Return [X, Y] of the center of cell containing provided text 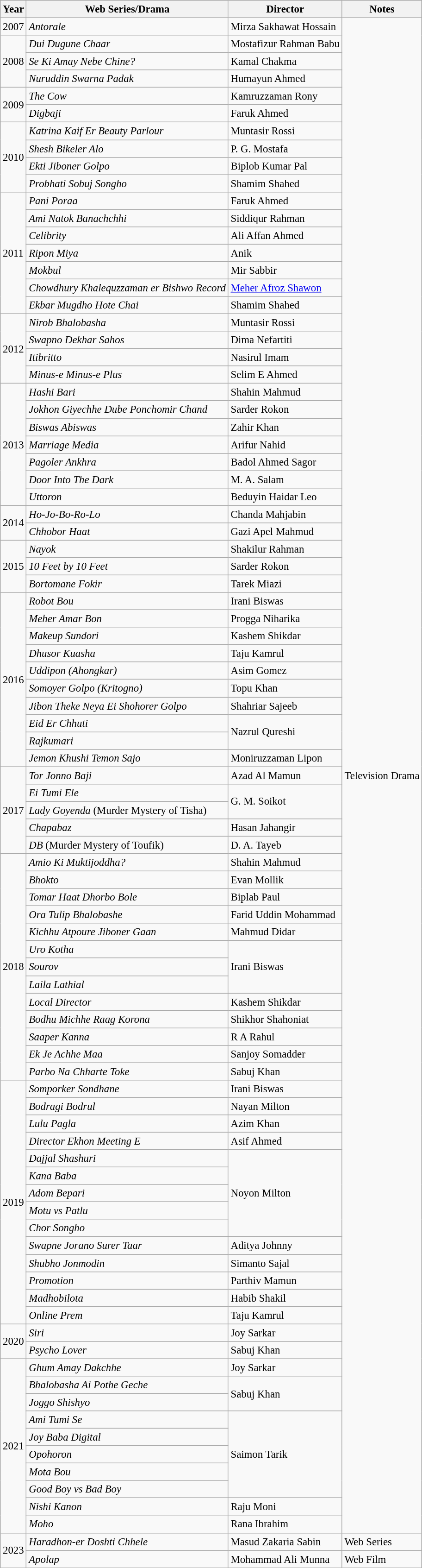
Door Into The Dark [127, 479]
Chhobor Haat [127, 532]
Progga Niharika [285, 619]
Badol Ahmed Sagor [285, 462]
Rana Ibrahim [285, 1524]
Television Drama [382, 775]
Ekti Jiboner Golpo [127, 166]
Sourov [127, 967]
Chor Songho [127, 1228]
Saaper Kanna [127, 1037]
Mokbul [127, 271]
Parthiv Mamun [285, 1280]
Joy Baba Digital [127, 1437]
Nayok [127, 549]
Chapabaz [127, 828]
Uttoron [127, 497]
Kamruzzaman Rony [285, 96]
Siri [127, 1333]
Simanto Sajal [285, 1263]
Apolap [127, 1559]
Jemon Khushi Temon Sajo [127, 758]
Motu vs Patlu [127, 1211]
Probhati Sobuj Songho [127, 183]
Pani Poraa [127, 201]
Biplab Paul [285, 897]
Swapne Jorano Surer Taar [127, 1246]
Ali Affan Ahmed [285, 236]
Amio Ki Muktijoddha? [127, 863]
Somporker Sondhane [127, 1089]
Aditya Johnny [285, 1246]
Se Ki Amay Nebe Chine? [127, 62]
2018 [13, 967]
Dima Nefartiti [285, 340]
Bhalobasha Ai Pothe Geche [127, 1385]
Online Prem [127, 1315]
Uddipon (Ahongkar) [127, 671]
Marriage Media [127, 445]
Meher Amar Bon [127, 619]
Asim Gomez [285, 671]
2012 [13, 349]
Masud Zakaria Sabin [285, 1542]
Nirob Bhalobasha [127, 323]
Mohammad Ali Munna [285, 1559]
Saimon Tarik [285, 1455]
Makeup Sundori [127, 636]
Hashi Bari [127, 392]
Dhusor Kuasha [127, 654]
Tarek Miazi [285, 584]
Sanjoy Somadder [285, 1054]
Ekbar Mugdho Hote Chai [127, 305]
Itibritto [127, 358]
2009 [13, 105]
Lulu Pagla [127, 1124]
Swapno Dekhar Sahos [127, 340]
Parbo Na Chharte Toke [127, 1071]
Local Director [127, 1002]
Ek Je Achhe Maa [127, 1054]
M. A. Salam [285, 479]
Kamal Chakma [285, 62]
Humayun Ahmed [285, 79]
Minus-e Minus-e Plus [127, 375]
Laila Lathial [127, 984]
Moniruzzaman Lipon [285, 758]
Katrina Kaif Er Beauty Parlour [127, 131]
Haradhon-er Doshti Chhele [127, 1542]
The Cow [127, 96]
Web Film [382, 1559]
Hasan Jahangir [285, 828]
Ripon Miya [127, 253]
Azim Khan [285, 1124]
2015 [13, 566]
Ora Tulip Bhalobashe [127, 915]
Mahmud Didar [285, 932]
Jibon Theke Neya Ei Shohorer Golpo [127, 706]
Noyon Milton [285, 1193]
Year [13, 9]
Selim E Ahmed [285, 375]
Habib Shakil [285, 1298]
Raju Moni [285, 1507]
Lady Goyenda (Murder Mystery of Tisha) [127, 810]
Jokhon Giyechhe Dube Ponchomir Chand [127, 410]
2017 [13, 810]
Web Series/Drama [127, 9]
2016 [13, 680]
Madhobilota [127, 1298]
Joggo Shishyo [127, 1402]
Eid Er Chhuti [127, 723]
Tomar Haat Dhorbo Bole [127, 897]
Nasirul Imam [285, 358]
Shubho Jonmodin [127, 1263]
Mostafizur Rahman Babu [285, 44]
2007 [13, 27]
Chowdhury Khalequzzaman er Bishwo Record [127, 288]
Moho [127, 1524]
Bodragi Bodrul [127, 1106]
Rajkumari [127, 741]
Mota Bou [127, 1472]
Asif Ahmed [285, 1141]
2019 [13, 1202]
Director [285, 9]
D. A. Tayeb [285, 845]
Zahir Khan [285, 427]
Somoyer Golpo (Kritogno) [127, 688]
Bortomane Fokir [127, 584]
Bhokto [127, 880]
G. M. Soikot [285, 801]
Azad Al Mamun [285, 775]
Promotion [127, 1280]
P. G. Mostafa [285, 149]
2023 [13, 1550]
Pagoler Ankhra [127, 462]
10 Feet by 10 Feet [127, 567]
DB (Murder Mystery of Toufik) [127, 845]
Opohoron [127, 1455]
Nuruddin Swarna Padak [127, 79]
Kichhu Atpoure Jiboner Gaan [127, 932]
Evan Mollik [285, 880]
Web Series [382, 1542]
R A Rahul [285, 1037]
Biswas Abiswas [127, 427]
Biplob Kumar Pal [285, 166]
2014 [13, 523]
Shahriar Sajeeb [285, 706]
Gazi Apel Mahmud [285, 532]
Ei Tumi Ele [127, 793]
Adom Bepari [127, 1193]
Ghum Amay Dakchhe [127, 1367]
Beduyin Haidar Leo [285, 497]
Digbaji [127, 113]
Nishi Kanon [127, 1507]
Meher Afroz Shawon [285, 288]
Nazrul Qureshi [285, 732]
2013 [13, 445]
Ami Natok Banachchhi [127, 218]
Bodhu Michhe Raag Korona [127, 1019]
Tor Jonno Baji [127, 775]
Topu Khan [285, 688]
Dajjal Shashuri [127, 1159]
Mir Sabbir [285, 271]
Notes [382, 9]
Director Ekhon Meeting E [127, 1141]
Mirza Sakhawat Hossain [285, 27]
2020 [13, 1341]
Nayan Milton [285, 1106]
Siddiqur Rahman [285, 218]
Shesh Bikeler Alo [127, 149]
Celibrity [127, 236]
Ho-Jo-Bo-Ro-Lo [127, 514]
2010 [13, 157]
Chanda Mahjabin [285, 514]
Psycho Lover [127, 1350]
Shakilur Rahman [285, 549]
Robot Bou [127, 601]
Anik [285, 253]
Kana Baba [127, 1176]
Arifur Nahid [285, 445]
Dui Dugune Chaar [127, 44]
Farid Uddin Mohammad [285, 915]
Shikhor Shahoniat [285, 1019]
Uro Kotha [127, 950]
2011 [13, 253]
Ami Tumi Se [127, 1420]
2021 [13, 1446]
Antorale [127, 27]
2008 [13, 61]
Good Boy vs Bad Boy [127, 1489]
